Return [x, y] of the center of cell containing provided text 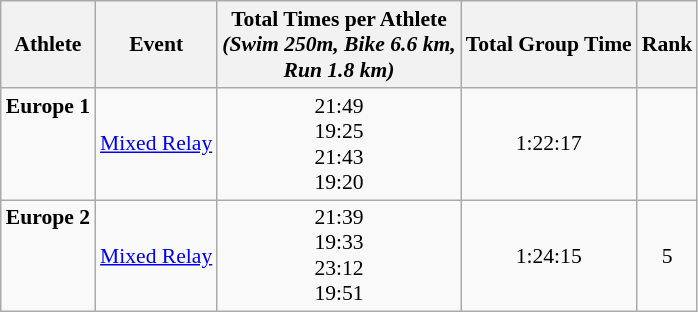
Total Times per Athlete (Swim 250m, Bike 6.6 km, Run 1.8 km) [338, 44]
5 [668, 256]
Europe 1 [48, 144]
Athlete [48, 44]
Rank [668, 44]
Event [156, 44]
1:24:15 [549, 256]
Total Group Time [549, 44]
1:22:17 [549, 144]
Europe 2 [48, 256]
21:3919:3323:1219:51 [338, 256]
21:4919:2521:4319:20 [338, 144]
